Output the (X, Y) coordinate of the center of the cell containing the given text.  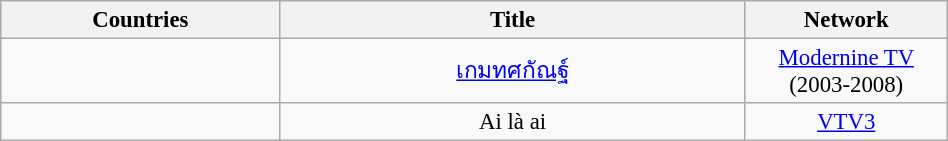
Modernine TV (2003-2008) (846, 72)
เกมทศกัณฐ์ (512, 72)
Network (846, 20)
Title (512, 20)
Ai là ai (512, 122)
Countries (140, 20)
VTV3 (846, 122)
